Scan for the cell matching the given text and deliver its (X, Y) coordinate at center. 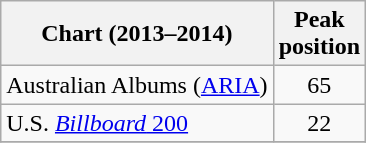
Australian Albums (ARIA) (137, 85)
65 (319, 85)
22 (319, 123)
U.S. Billboard 200 (137, 123)
Chart (2013–2014) (137, 34)
Peakposition (319, 34)
